For the text-containing cell, return its midpoint in [x, y] coordinate format. 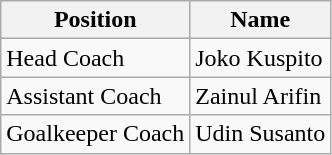
Name [260, 20]
Position [96, 20]
Assistant Coach [96, 96]
Udin Susanto [260, 134]
Zainul Arifin [260, 96]
Joko Kuspito [260, 58]
Head Coach [96, 58]
Goalkeeper Coach [96, 134]
